Capture the cell that displays the provided text and extract its (X, Y) central coordinate. 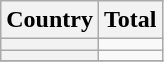
Total (130, 20)
Country (50, 20)
